Locate the cell with the specified text and output its [X, Y] center coordinate. 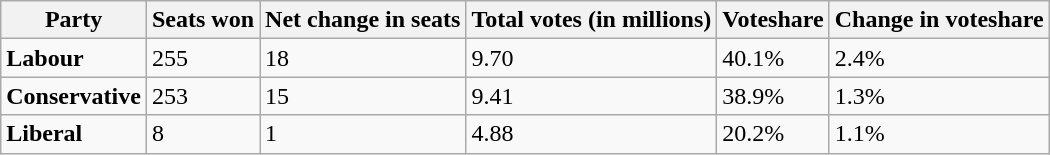
253 [202, 96]
Seats won [202, 20]
20.2% [773, 134]
1.1% [939, 134]
40.1% [773, 58]
38.9% [773, 96]
Party [74, 20]
2.4% [939, 58]
9.70 [592, 58]
8 [202, 134]
Voteshare [773, 20]
255 [202, 58]
Conservative [74, 96]
1.3% [939, 96]
18 [363, 58]
Liberal [74, 134]
9.41 [592, 96]
Change in voteshare [939, 20]
Labour [74, 58]
Net change in seats [363, 20]
4.88 [592, 134]
15 [363, 96]
1 [363, 134]
Total votes (in millions) [592, 20]
